Return (X, Y) of the center of cell containing provided text 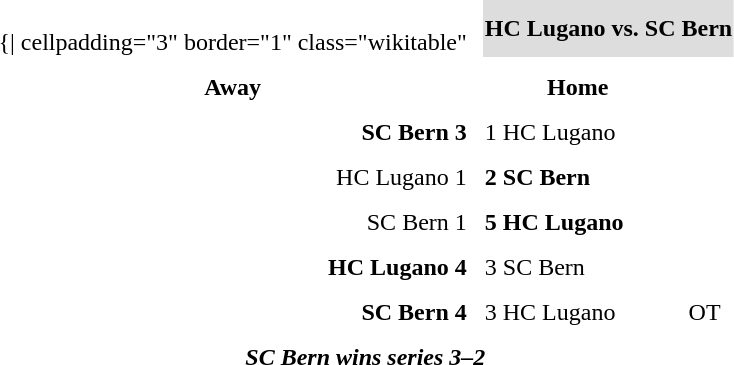
2 SC Bern (578, 177)
Home (578, 87)
OT (710, 312)
3 HC Lugano (578, 312)
5 HC Lugano (578, 222)
HC Lugano vs. SC Bern (608, 28)
3 SC Bern (578, 267)
1 HC Lugano (578, 132)
